Provide the [X, Y] coordinate of the cell's center where the given text is located.  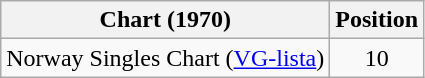
Position [377, 20]
10 [377, 58]
Norway Singles Chart (VG-lista) [166, 58]
Chart (1970) [166, 20]
